Return [X, Y] of the center of cell containing provided text 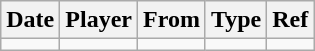
Date [30, 20]
Type [236, 20]
From [171, 20]
Player [99, 20]
Ref [290, 20]
